Output the [x, y] coordinate of the center of the cell containing the given text.  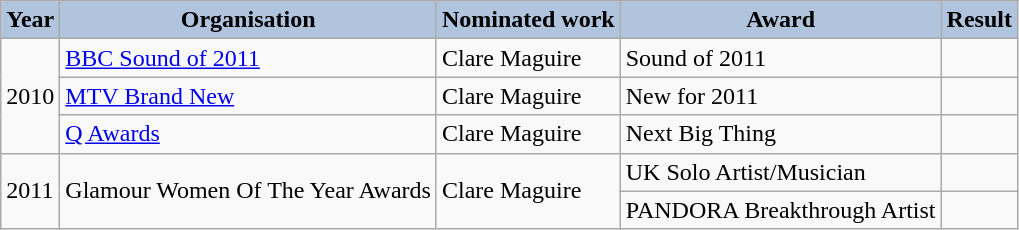
Sound of 2011 [780, 58]
UK Solo Artist/Musician [780, 172]
PANDORA Breakthrough Artist [780, 210]
Glamour Women Of The Year Awards [248, 191]
Year [30, 20]
2011 [30, 191]
Q Awards [248, 134]
Award [780, 20]
MTV Brand New [248, 96]
BBC Sound of 2011 [248, 58]
Next Big Thing [780, 134]
Result [979, 20]
Nominated work [528, 20]
New for 2011 [780, 96]
Organisation [248, 20]
2010 [30, 96]
